Capture the cell that displays the provided text and extract its (x, y) central coordinate. 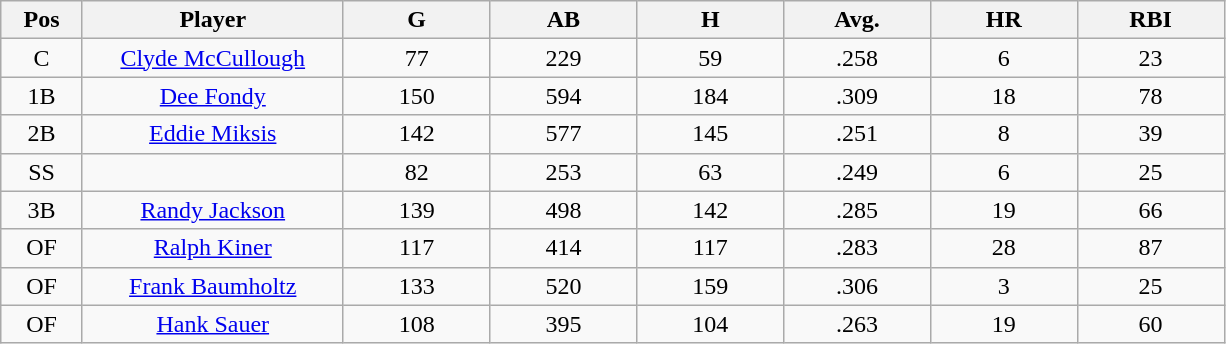
Pos (42, 20)
78 (1150, 96)
60 (1150, 324)
RBI (1150, 20)
Eddie Miksis (212, 134)
139 (416, 210)
108 (416, 324)
498 (564, 210)
2B (42, 134)
8 (1004, 134)
520 (564, 286)
.263 (858, 324)
.309 (858, 96)
Player (212, 20)
.251 (858, 134)
1B (42, 96)
G (416, 20)
39 (1150, 134)
145 (710, 134)
63 (710, 172)
150 (416, 96)
159 (710, 286)
SS (42, 172)
414 (564, 248)
Randy Jackson (212, 210)
HR (1004, 20)
87 (1150, 248)
66 (1150, 210)
18 (1004, 96)
184 (710, 96)
Ralph Kiner (212, 248)
AB (564, 20)
Frank Baumholtz (212, 286)
594 (564, 96)
.306 (858, 286)
3 (1004, 286)
H (710, 20)
104 (710, 324)
3B (42, 210)
.258 (858, 58)
Clyde McCullough (212, 58)
77 (416, 58)
23 (1150, 58)
577 (564, 134)
.249 (858, 172)
.285 (858, 210)
133 (416, 286)
395 (564, 324)
Dee Fondy (212, 96)
Avg. (858, 20)
Hank Sauer (212, 324)
28 (1004, 248)
59 (710, 58)
253 (564, 172)
C (42, 58)
82 (416, 172)
229 (564, 58)
.283 (858, 248)
